Find where the given text appears and provide that cell's center as [x, y] coordinate. 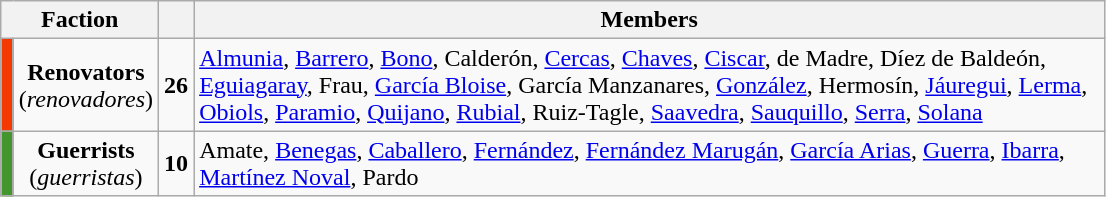
Renovators(renovadores) [86, 85]
10 [176, 164]
26 [176, 85]
Amate, Benegas, Caballero, Fernández, Fernández Marugán, García Arias, Guerra, Ibarra, Martínez Noval, Pardo [650, 164]
Guerrists(guerristas) [86, 164]
Members [650, 20]
Faction [80, 20]
